Pinpoint the cell where the given text exists, returning its [x, y] midpoint coordinate. 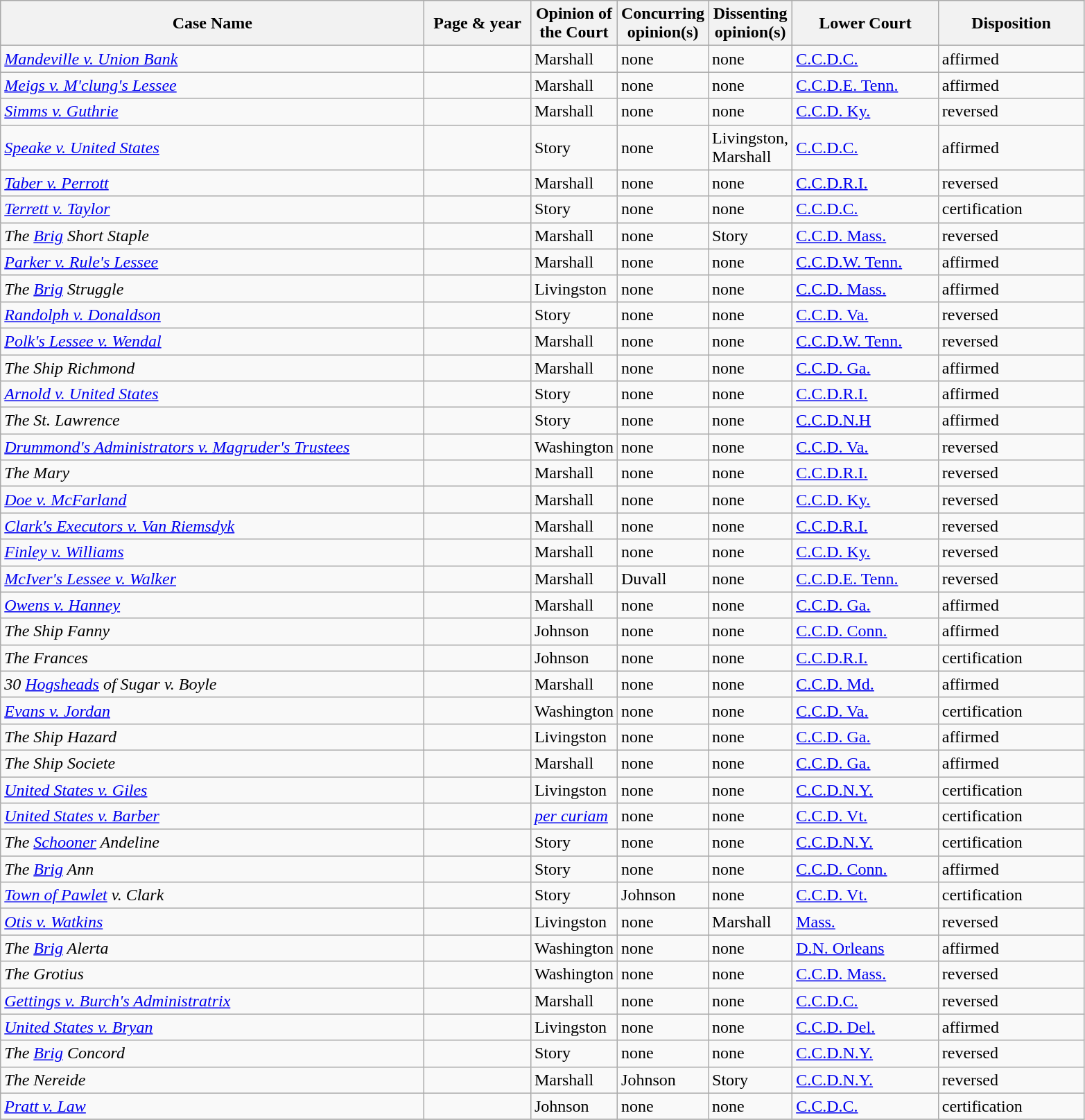
Polk's Lessee v. Wendal [212, 341]
Case Name [212, 24]
Otis v. Watkins [212, 922]
per curiam [574, 816]
Randolph v. Donaldson [212, 315]
Taber v. Perrott [212, 183]
Opinion of the Court [574, 24]
The Brig Short Staple [212, 236]
The Brig Ann [212, 869]
The Brig Alerta [212, 948]
Terrett v. Taylor [212, 209]
The Ship Richmond [212, 368]
Gettings v. Burch's Administratrix [212, 1001]
Simms v. Guthrie [212, 112]
Arnold v. United States [212, 394]
Dissenting opinion(s) [750, 24]
Evans v. Jordan [212, 710]
The Grotius [212, 974]
Meigs v. M'clung's Lessee [212, 85]
Owens v. Hanney [212, 605]
Drummond's Administrators v. Magruder's Trustees [212, 447]
The St. Lawrence [212, 421]
The Nereide [212, 1080]
The Brig Concord [212, 1053]
D.N. Orleans [865, 948]
Duvall [663, 579]
McIver's Lessee v. Walker [212, 579]
Mandeville v. Union Bank [212, 59]
Doe v. McFarland [212, 500]
The Brig Struggle [212, 288]
The Mary [212, 473]
The Frances [212, 658]
Livingston, Marshall [750, 147]
C.C.D.N.H [865, 421]
Clark's Executors v. Van Riemsdyk [212, 526]
Pratt v. Law [212, 1106]
30 Hogsheads of Sugar v. Boyle [212, 684]
United States v. Barber [212, 816]
United States v. Giles [212, 789]
The Ship Hazard [212, 737]
Town of Pawlet v. Clark [212, 895]
Parker v. Rule's Lessee [212, 262]
Lower Court [865, 24]
Speake v. United States [212, 147]
Disposition [1011, 24]
Finley v. Williams [212, 552]
C.C.D. Del. [865, 1027]
The Ship Societe [212, 763]
The Schooner Andeline [212, 843]
C.C.D. Md. [865, 684]
The Ship Fanny [212, 631]
United States v. Bryan [212, 1027]
Mass. [865, 922]
Page & year [478, 24]
Concurring opinion(s) [663, 24]
